Extract the (x, y) coordinate from the center of the cell holding the provided text.  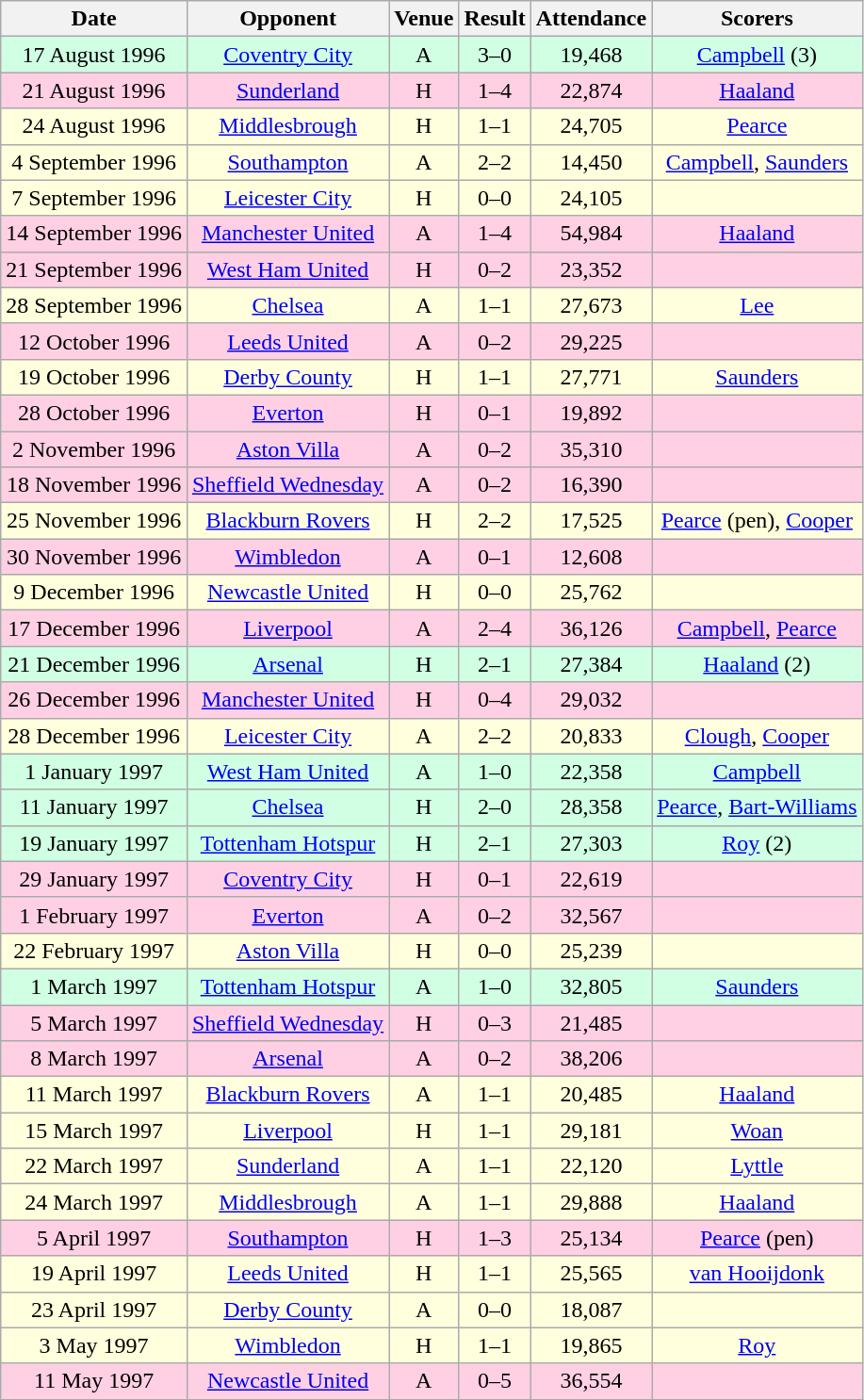
21 September 1996 (94, 269)
Pearce (758, 126)
5 April 1997 (94, 1238)
2–0 (495, 807)
24 March 1997 (94, 1202)
29,888 (591, 1202)
18,087 (591, 1310)
28 December 1996 (94, 736)
1–3 (495, 1238)
32,567 (591, 915)
11 May 1997 (94, 1381)
27,771 (591, 377)
30 November 1996 (94, 557)
11 January 1997 (94, 807)
25,134 (591, 1238)
28 September 1996 (94, 305)
21 August 1996 (94, 90)
Lyttle (758, 1166)
29,181 (591, 1131)
19 October 1996 (94, 377)
Pearce (pen) (758, 1238)
23 April 1997 (94, 1310)
Attendance (591, 19)
26 December 1996 (94, 700)
36,126 (591, 628)
Result (495, 19)
24,705 (591, 126)
Clough, Cooper (758, 736)
22,358 (591, 772)
7 September 1996 (94, 198)
1 January 1997 (94, 772)
19 January 1997 (94, 843)
19,892 (591, 413)
Haaland (2) (758, 664)
29,225 (591, 341)
8 March 1997 (94, 1059)
15 March 1997 (94, 1131)
27,384 (591, 664)
22 March 1997 (94, 1166)
28 October 1996 (94, 413)
3 May 1997 (94, 1345)
32,805 (591, 986)
25,239 (591, 951)
Lee (758, 305)
27,673 (591, 305)
22,120 (591, 1166)
27,303 (591, 843)
18 November 1996 (94, 485)
1 February 1997 (94, 915)
0–3 (495, 1022)
19,865 (591, 1345)
Woan (758, 1131)
Roy (758, 1345)
17,525 (591, 521)
4 September 1996 (94, 162)
23,352 (591, 269)
Campbell (3) (758, 55)
22,874 (591, 90)
Date (94, 19)
14 September 1996 (94, 234)
21 December 1996 (94, 664)
29,032 (591, 700)
0–5 (495, 1381)
38,206 (591, 1059)
Venue (424, 19)
20,485 (591, 1095)
16,390 (591, 485)
35,310 (591, 449)
14,450 (591, 162)
5 March 1997 (94, 1022)
17 December 1996 (94, 628)
2 November 1996 (94, 449)
Pearce, Bart-Williams (758, 807)
11 March 1997 (94, 1095)
54,984 (591, 234)
12 October 1996 (94, 341)
van Hooijdonk (758, 1274)
3–0 (495, 55)
Pearce (pen), Cooper (758, 521)
25 November 1996 (94, 521)
Campbell, Saunders (758, 162)
17 August 1996 (94, 55)
Campbell, Pearce (758, 628)
24 August 1996 (94, 126)
Scorers (758, 19)
12,608 (591, 557)
0–4 (495, 700)
1 March 1997 (94, 986)
19 April 1997 (94, 1274)
25,762 (591, 593)
Campbell (758, 772)
22,619 (591, 879)
28,358 (591, 807)
2–4 (495, 628)
24,105 (591, 198)
9 December 1996 (94, 593)
20,833 (591, 736)
19,468 (591, 55)
Roy (2) (758, 843)
29 January 1997 (94, 879)
Opponent (287, 19)
36,554 (591, 1381)
22 February 1997 (94, 951)
21,485 (591, 1022)
25,565 (591, 1274)
